Scan for the cell matching the given text and deliver its [X, Y] coordinate at center. 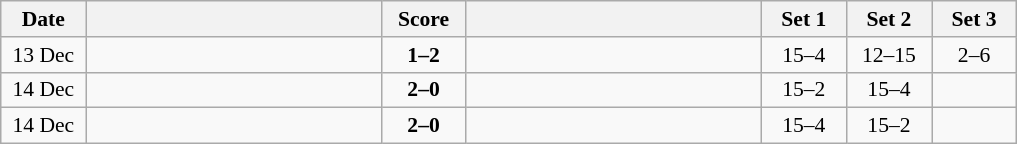
Score [424, 19]
Set 2 [888, 19]
1–2 [424, 55]
12–15 [888, 55]
Date [44, 19]
13 Dec [44, 55]
2–6 [974, 55]
Set 3 [974, 19]
Set 1 [804, 19]
